Find where the given text appears and provide that cell's center as (x, y) coordinate. 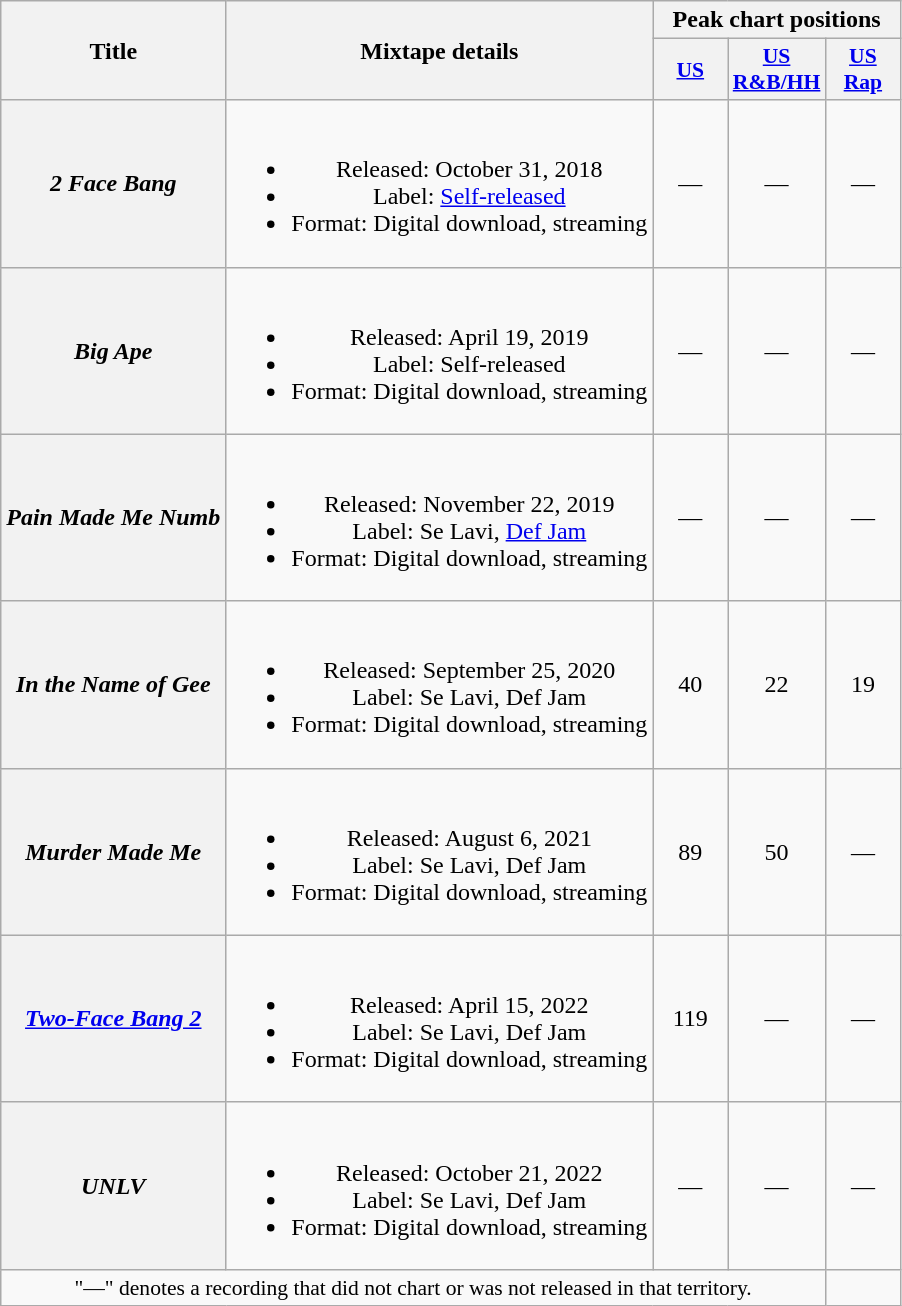
US (690, 70)
2 Face Bang (114, 184)
Big Ape (114, 350)
89 (690, 852)
Released: November 22, 2019Label: Se Lavi, Def JamFormat: Digital download, streaming (440, 518)
UNLV (114, 1186)
22 (777, 684)
Murder Made Me (114, 852)
Released: August 6, 2021Label: Se Lavi, Def JamFormat: Digital download, streaming (440, 852)
USR&B/HH (777, 70)
"—" denotes a recording that did not chart or was not released in that territory. (414, 1287)
Released: April 19, 2019Label: Self-releasedFormat: Digital download, streaming (440, 350)
40 (690, 684)
Mixtape details (440, 50)
Released: October 31, 2018Label: Self-releasedFormat: Digital download, streaming (440, 184)
Released: April 15, 2022Label: Se Lavi, Def JamFormat: Digital download, streaming (440, 1018)
Released: September 25, 2020Label: Se Lavi, Def JamFormat: Digital download, streaming (440, 684)
50 (777, 852)
Two-Face Bang 2 (114, 1018)
Pain Made Me Numb (114, 518)
Released: October 21, 2022Label: Se Lavi, Def JamFormat: Digital download, streaming (440, 1186)
19 (862, 684)
Peak chart positions (777, 20)
USRap (862, 70)
119 (690, 1018)
In the Name of Gee (114, 684)
Title (114, 50)
